For the text-containing cell, return its midpoint in (x, y) coordinate format. 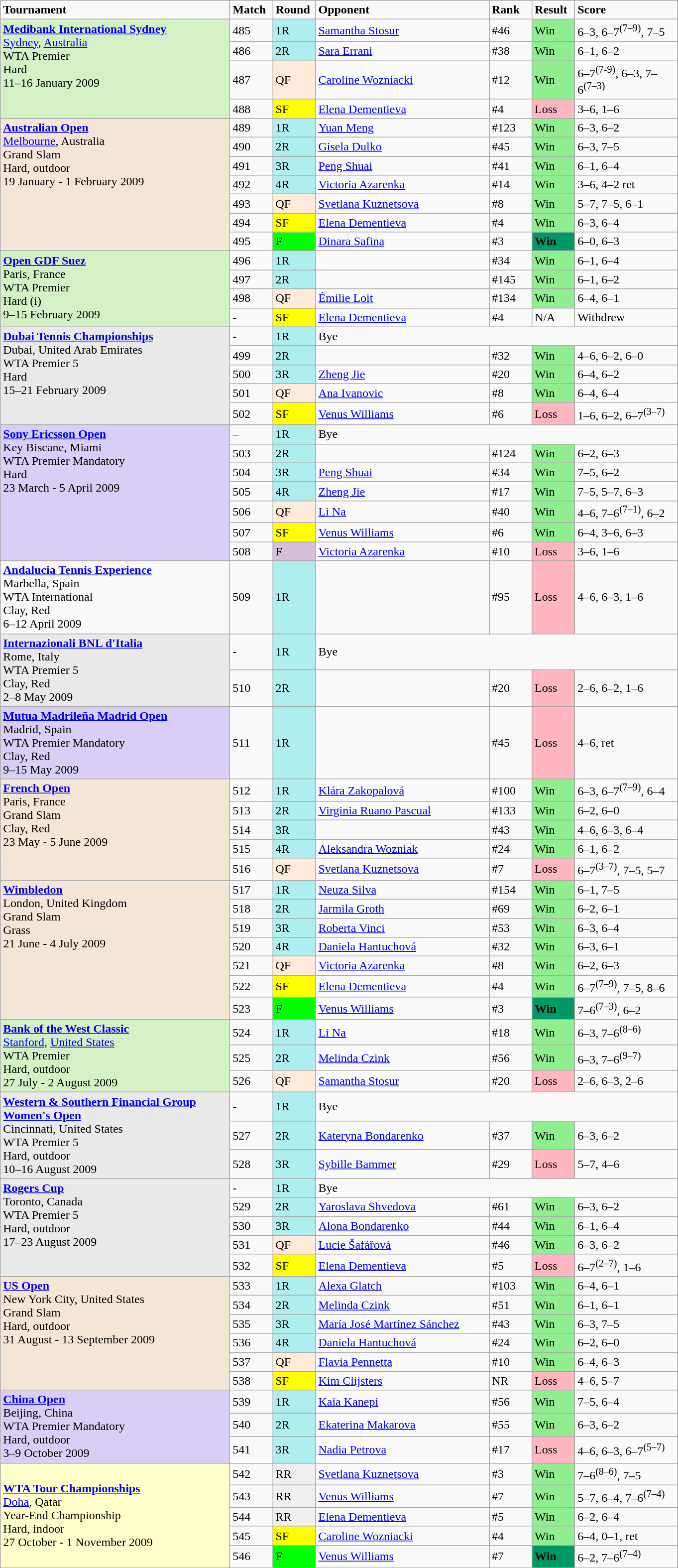
500 (251, 374)
496 (251, 261)
5–7, 7–5, 6–1 (626, 204)
518 (251, 909)
7–6(8–6), 7–5 (626, 1474)
Dubai Tennis Championships Dubai, United Arab Emirates WTA Premier 5 Hard 15–21 February 2009 (115, 376)
Nadia Petrova (402, 1449)
538 (251, 1381)
Flavia Pennetta (402, 1362)
526 (251, 1081)
– (251, 434)
489 (251, 128)
Alona Bondarenko (402, 1226)
535 (251, 1324)
494 (251, 223)
N/A (554, 317)
515 (251, 849)
501 (251, 393)
Medibank International Sydney Sydney, AustraliaWTA PremierHard11–16 January 2009 (115, 69)
Dinara Safina (402, 242)
512 (251, 790)
536 (251, 1343)
6–4, 6–2 (626, 374)
4–6, 6–2, 6–0 (626, 355)
519 (251, 928)
#100 (510, 790)
Tournament (115, 10)
Klára Zakopalová (402, 790)
3–6, 4–2 ret (626, 185)
490 (251, 147)
Kateryna Bondarenko (402, 1136)
529 (251, 1207)
Yuan Meng (402, 128)
4–6, 6–3, 6–4 (626, 830)
6–4, 3–6, 6–3 (626, 532)
Émilie Loit (402, 298)
#61 (510, 1207)
523 (251, 1008)
516 (251, 870)
Internazionali BNL d'Italia Rome, Italy WTA Premier 5 Clay, Red 2–8 May 2009 (115, 670)
6–7(7–9), 7–5, 8–6 (626, 986)
540 (251, 1425)
5–7, 4–6 (626, 1164)
6–7(7-9), 6–3, 7–6(7–3) (626, 80)
1–6, 6–2, 6–7(3–7) (626, 413)
6–3, 7–6(8–6) (626, 1032)
Kim Clijsters (402, 1381)
4–6, 5–7 (626, 1381)
Sony Ericsson Open Key Biscane, Miami WTA Premier Mandatory Hard 23 March - 5 April 2009 (115, 493)
502 (251, 413)
503 (251, 453)
Mutua Madrileña Madrid Open Madrid, Spain WTA Premier Mandatory Clay, Red 9–15 May 2009 (115, 743)
486 (251, 51)
#154 (510, 890)
Rogers Cup Toronto, Canada WTA Premier 5 Hard, outdoor 17–23 August 2009 (115, 1227)
544 (251, 1517)
#41 (510, 166)
520 (251, 947)
#134 (510, 298)
546 (251, 1556)
5–7, 6–4, 7–6(7–4) (626, 1496)
508 (251, 551)
#37 (510, 1136)
6–2, 6–1 (626, 909)
#69 (510, 909)
531 (251, 1245)
Jarmila Groth (402, 909)
524 (251, 1032)
Ekaterina Makarova (402, 1425)
4–6, 6–3, 1–6 (626, 597)
511 (251, 743)
6–4, 6–3 (626, 1362)
#38 (510, 51)
485 (251, 31)
491 (251, 166)
Kaia Kanepi (402, 1402)
Roberta Vinci (402, 928)
Yaroslava Shvedova (402, 1207)
487 (251, 80)
7–5, 6–4 (626, 1402)
#12 (510, 80)
537 (251, 1362)
533 (251, 1286)
6–2, 6–4 (626, 1517)
Score (626, 10)
6–3, 7–6(9–7) (626, 1058)
María José Martínez Sánchez (402, 1324)
4–6, ret (626, 743)
2–6, 6–3, 2–6 (626, 1081)
6–3, 6–1 (626, 947)
521 (251, 966)
532 (251, 1265)
#18 (510, 1032)
#51 (510, 1305)
Rank (510, 10)
506 (251, 512)
493 (251, 204)
527 (251, 1136)
488 (251, 109)
Sybille Bammer (402, 1164)
6–3, 6–7(7–9), 6–4 (626, 790)
#123 (510, 128)
6–4, 0–1, ret (626, 1536)
#95 (510, 597)
7–5, 6–2 (626, 472)
6–2, 7–6(7–4) (626, 1556)
514 (251, 830)
6–3, 6–7(7–9), 7–5 (626, 31)
545 (251, 1536)
WTA Tour Championships Doha, QatarYear-End ChampionshipHard, indoor27 October - 1 November 2009 (115, 1515)
Wimbledon London, United Kingdom Grand Slam Grass 21 June - 4 July 2009 (115, 949)
Open GDF Suez Paris, France WTA Premier Hard (i) 9–15 February 2009 (115, 289)
#124 (510, 453)
507 (251, 532)
6–7(2–7), 1–6 (626, 1265)
Withdrew (626, 317)
504 (251, 472)
513 (251, 811)
492 (251, 185)
495 (251, 242)
Neuza Silva (402, 890)
534 (251, 1305)
Bank of the West Classic Stanford, United StatesWTA PremierHard, outdoor27 July - 2 August 2009 (115, 1056)
4–6, 6–3, 6–7(5–7) (626, 1449)
Alexa Glatch (402, 1286)
6–1, 6–1 (626, 1305)
#29 (510, 1164)
541 (251, 1449)
Opponent (402, 10)
6–7(3–7), 7–5, 5–7 (626, 870)
Round (294, 10)
Gisela Dulko (402, 147)
Match (251, 10)
Western & Southern Financial Group Women's Open Cincinnati, United States WTA Premier 5 Hard, outdoor 10–16 August 2009 (115, 1136)
510 (251, 688)
505 (251, 491)
#145 (510, 279)
#55 (510, 1425)
517 (251, 890)
542 (251, 1474)
498 (251, 298)
2–6, 6–2, 1–6 (626, 688)
Result (554, 10)
Andalucia Tennis Experience Marbella, Spain WTA International Clay, Red 6–12 April 2009 (115, 597)
#40 (510, 512)
US Open New York City, United States Grand Slam Hard, outdoor 31 August - 13 September 2009 (115, 1333)
#53 (510, 928)
Australian Open Melbourne, AustraliaGrand SlamHard, outdoor19 January - 1 February 2009 (115, 185)
6–0, 6–3 (626, 242)
525 (251, 1058)
#133 (510, 811)
6–1, 7–5 (626, 890)
Lucie Šafářová (402, 1245)
Ana Ivanovic (402, 393)
#14 (510, 185)
7–5, 5–7, 6–3 (626, 491)
NR (510, 1381)
Aleksandra Wozniak (402, 849)
6–4, 6–4 (626, 393)
543 (251, 1496)
4–6, 7–6(7–1), 6–2 (626, 512)
528 (251, 1164)
#103 (510, 1286)
#44 (510, 1226)
539 (251, 1402)
7–6(7–3), 6–2 (626, 1008)
509 (251, 597)
China Open Beijing, China WTA Premier Mandatory Hard, outdoor 3–9 October 2009 (115, 1427)
497 (251, 279)
522 (251, 986)
French Open Paris, France Grand Slam Clay, Red 23 May - 5 June 2009 (115, 830)
499 (251, 355)
Sara Errani (402, 51)
Virginia Ruano Pascual (402, 811)
530 (251, 1226)
